Scan for the cell matching the given text and deliver its (x, y) coordinate at center. 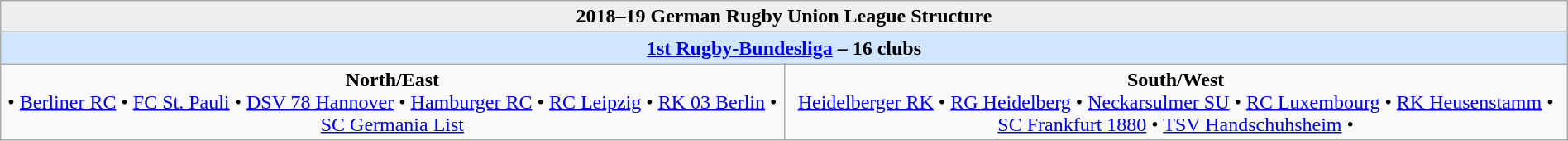
1st Rugby-Bundesliga – 16 clubs (784, 48)
South/WestHeidelberger RK • RG Heidelberg • Neckarsulmer SU • RC Luxembourg • RK Heusenstamm • SC Frankfurt 1880 • TSV Handschuhsheim • (1176, 102)
North/East • Berliner RC • FC St. Pauli • DSV 78 Hannover • Hamburger RC • RC Leipzig • RK 03 Berlin • SC Germania List (392, 102)
2018–19 German Rugby Union League Structure (784, 17)
